Scan for the cell matching the given text and deliver its (X, Y) coordinate at center. 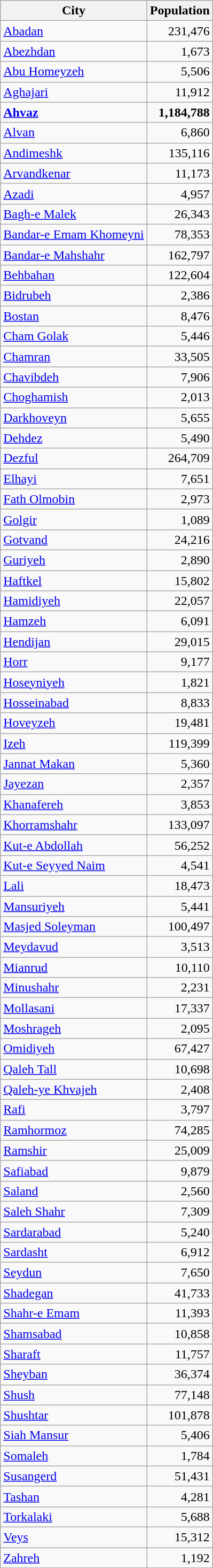
Population (179, 11)
Ramhormoz (74, 1130)
2,357 (179, 784)
Ramshir (74, 1150)
1,192 (179, 1558)
Abu Homeyzeh (74, 72)
Hoveyzeh (74, 723)
8,833 (179, 703)
5,446 (179, 336)
Hamzeh (74, 621)
3,513 (179, 947)
Bidrubeh (74, 296)
101,878 (179, 1415)
Qaleh Tall (74, 1069)
36,374 (179, 1374)
1,089 (179, 519)
4,541 (179, 865)
9,177 (179, 662)
17,337 (179, 1008)
Susangerd (74, 1476)
Abezhdan (74, 51)
24,216 (179, 540)
74,285 (179, 1130)
Horr (74, 662)
Saland (74, 1191)
Hosseinabad (74, 703)
18,473 (179, 886)
Andimeshk (74, 153)
Meydavud (74, 947)
Lali (74, 886)
56,252 (179, 845)
Siah Mansur (74, 1435)
Khorramshahr (74, 825)
10,698 (179, 1069)
Masjed Soleyman (74, 927)
Shush (74, 1395)
5,441 (179, 906)
Gotvand (74, 540)
3,853 (179, 804)
Shahr-e Emam (74, 1313)
Kut-e Abdollah (74, 845)
Zahreh (74, 1558)
67,427 (179, 1049)
10,110 (179, 967)
41,733 (179, 1293)
Minushahr (74, 988)
1,184,788 (179, 112)
119,399 (179, 743)
2,408 (179, 1089)
Chavibdeh (74, 377)
Sharaft (74, 1354)
22,057 (179, 601)
Guriyeh (74, 560)
Mollasani (74, 1008)
2,890 (179, 560)
6,912 (179, 1252)
15,312 (179, 1537)
29,015 (179, 642)
5,240 (179, 1232)
Mianrud (74, 967)
4,957 (179, 194)
3,797 (179, 1110)
Sardarabad (74, 1232)
Haftkel (74, 580)
7,651 (179, 479)
1,821 (179, 682)
Azadi (74, 194)
11,393 (179, 1313)
Mansuriyeh (74, 906)
10,858 (179, 1334)
5,406 (179, 1435)
Ahvaz (74, 112)
5,688 (179, 1517)
9,879 (179, 1171)
Shadegan (74, 1293)
Omidiyeh (74, 1049)
Kut-e Seyyed Naim (74, 865)
1,673 (179, 51)
51,431 (179, 1476)
Tashan (74, 1496)
11,757 (179, 1354)
Seydun (74, 1273)
Moshrageh (74, 1028)
Rafi (74, 1110)
2,095 (179, 1028)
Qaleh-ye Khvajeh (74, 1089)
122,604 (179, 275)
Saleh Shahr (74, 1211)
135,116 (179, 153)
6,860 (179, 133)
11,912 (179, 92)
Dezful (74, 458)
8,476 (179, 316)
162,797 (179, 255)
Chamran (74, 357)
Bostan (74, 316)
5,506 (179, 72)
133,097 (179, 825)
33,505 (179, 357)
City (74, 11)
Darkhoveyn (74, 418)
264,709 (179, 458)
7,650 (179, 1273)
7,309 (179, 1211)
2,973 (179, 499)
Cham Golak (74, 336)
15,802 (179, 580)
100,497 (179, 927)
Bandar-e Mahshahr (74, 255)
4,281 (179, 1496)
78,353 (179, 234)
Elhayi (74, 479)
Khanafereh (74, 804)
5,490 (179, 438)
Torkalaki (74, 1517)
Sheyban (74, 1374)
Izeh (74, 743)
Jayezan (74, 784)
Sardasht (74, 1252)
Bagh-e Malek (74, 214)
5,360 (179, 764)
5,655 (179, 418)
Abadan (74, 31)
1,784 (179, 1456)
Fath Olmobin (74, 499)
11,173 (179, 173)
26,343 (179, 214)
2,386 (179, 296)
Arvandkenar (74, 173)
2,231 (179, 988)
Veys (74, 1537)
Shushtar (74, 1415)
Aghajari (74, 92)
2,560 (179, 1191)
Somaleh (74, 1456)
25,009 (179, 1150)
Safiabad (74, 1171)
Dehdez (74, 438)
Bandar-e Emam Khomeyni (74, 234)
Jannat Makan (74, 764)
Choghamish (74, 397)
Hoseyniyeh (74, 682)
6,091 (179, 621)
Hendijan (74, 642)
Hamidiyeh (74, 601)
Shamsabad (74, 1334)
77,148 (179, 1395)
2,013 (179, 397)
Golgir (74, 519)
231,476 (179, 31)
7,906 (179, 377)
Behbahan (74, 275)
19,481 (179, 723)
Alvan (74, 133)
